Pinpoint the cell where the given text exists, returning its [X, Y] midpoint coordinate. 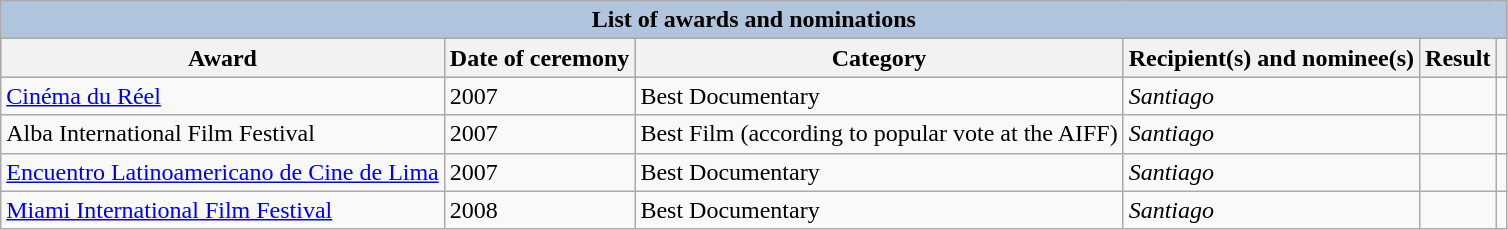
Cinéma du Réel [223, 96]
Category [879, 58]
Date of ceremony [540, 58]
List of awards and nominations [754, 20]
Encuentro Latinoamericano de Cine de Lima [223, 172]
Result [1458, 58]
Recipient(s) and nominee(s) [1271, 58]
Award [223, 58]
Best Film (according to popular vote at the AIFF) [879, 134]
Alba International Film Festival [223, 134]
2008 [540, 210]
Miami International Film Festival [223, 210]
